Find where the given text appears and provide that cell's center as (x, y) coordinate. 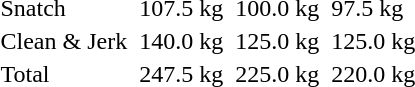
140.0 kg (182, 41)
125.0 kg (278, 41)
